Output the [X, Y] coordinate of the center of the cell containing the given text.  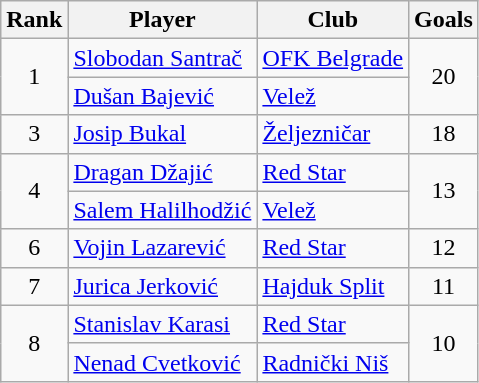
10 [444, 343]
1 [34, 77]
Nenad Cvetković [162, 362]
Josip Bukal [162, 134]
Club [333, 20]
Stanislav Karasi [162, 324]
OFK Belgrade [333, 58]
4 [34, 191]
Hajduk Split [333, 286]
8 [34, 343]
11 [444, 286]
Radnički Niš [333, 362]
Jurica Jerković [162, 286]
Dušan Bajević [162, 96]
Željezničar [333, 134]
Salem Halilhodžić [162, 210]
12 [444, 248]
3 [34, 134]
13 [444, 191]
6 [34, 248]
Rank [34, 20]
Dragan Džajić [162, 172]
18 [444, 134]
Player [162, 20]
20 [444, 77]
Goals [444, 20]
Vojin Lazarević [162, 248]
7 [34, 286]
Slobodan Santrač [162, 58]
